Detect which cell encompasses the target text, then output its (X, Y) center coordinate. 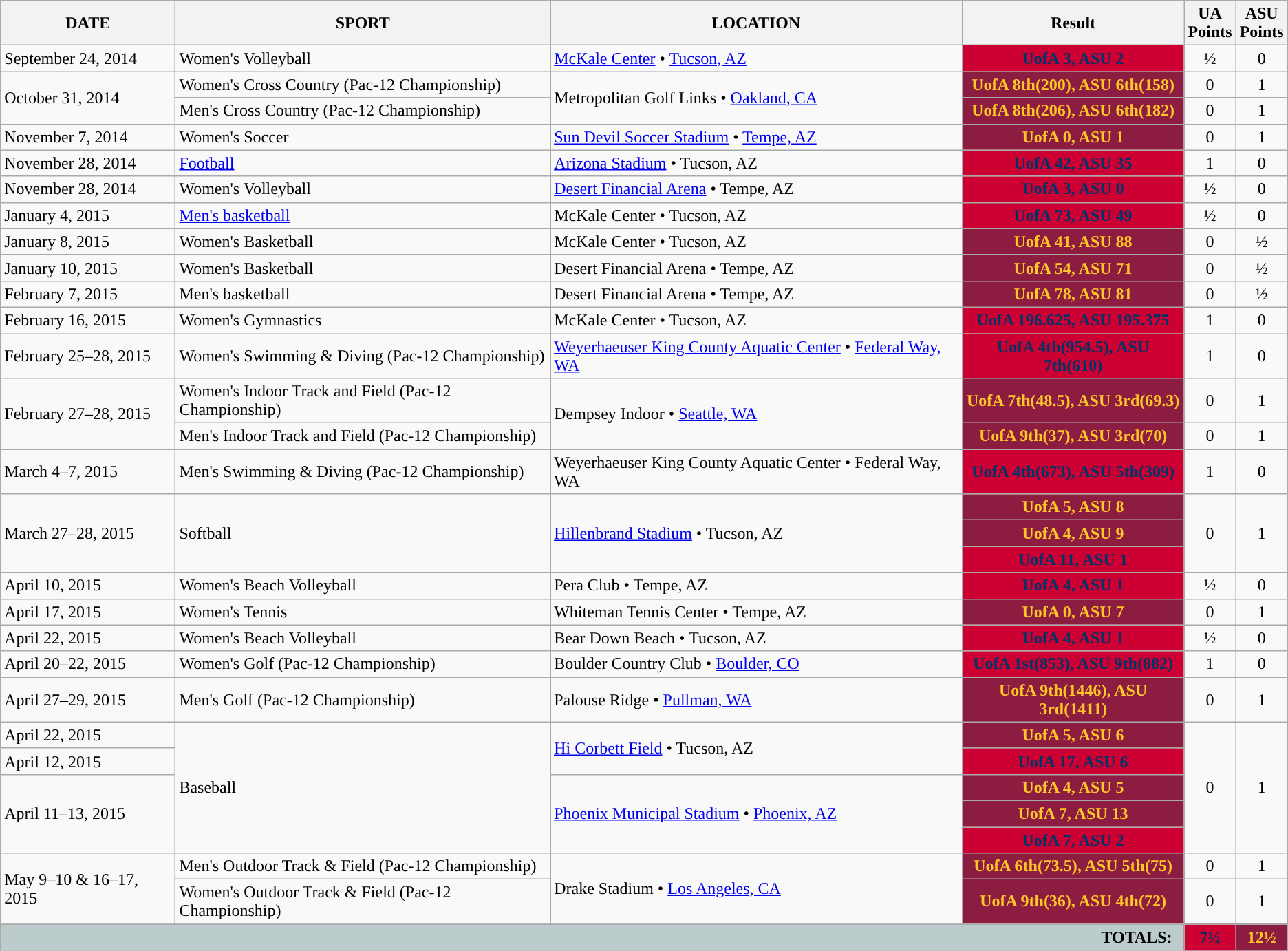
UofA 3, ASU 2 (1073, 58)
Dempsey Indoor • Seattle, WA (756, 414)
12½ (1262, 937)
Pera Club • Tempe, AZ (756, 586)
UofA 6th(73.5), ASU 5th(75) (1073, 866)
Whiteman Tennis Center • Tempe, AZ (756, 612)
April 10, 2015 (88, 586)
April 17, 2015 (88, 612)
UofA 1st(853), ASU 9th(882) (1073, 664)
UofA 4th(954.5), ASU 7th(610) (1073, 355)
Women's Tennis (363, 612)
UofA 78, ASU 81 (1073, 294)
Football (363, 163)
October 31, 2014 (88, 98)
Women's Cross Country (Pac-12 Championship) (363, 85)
UofA 3, ASU 0 (1073, 189)
May 9–10 & 16–17, 2015 (88, 889)
Men's Cross Country (Pac-12 Championship) (363, 111)
UofA 4, ASU 5 (1073, 787)
Hi Corbett Field • Tucson, AZ (756, 748)
UofA 0, ASU 7 (1073, 612)
Arizona Stadium • Tucson, AZ (756, 163)
Men's Indoor Track and Field (Pac-12 Championship) (363, 436)
DATE (88, 23)
Result (1073, 23)
Men's Golf (Pac-12 Championship) (363, 699)
Softball (363, 533)
Palouse Ridge • Pullman, WA (756, 699)
Metropolitan Golf Links • Oakland, CA (756, 98)
Baseball (363, 787)
LOCATION (756, 23)
Boulder Country Club • Boulder, CO (756, 664)
Sun Devil Soccer Stadium • Tempe, AZ (756, 137)
UAPoints (1210, 23)
April 11–13, 2015 (88, 813)
UofA 0, ASU 1 (1073, 137)
UofA 9th(37), ASU 3rd(70) (1073, 436)
UofA 8th(200), ASU 6th(158) (1073, 85)
March 27–28, 2015 (88, 533)
February 27–28, 2015 (88, 414)
Drake Stadium • Los Angeles, CA (756, 889)
January 10, 2015 (88, 268)
UofA 4, ASU 9 (1073, 533)
February 25–28, 2015 (88, 355)
UofA 7, ASU 13 (1073, 813)
UofA 7th(48.5), ASU 3rd(69.3) (1073, 400)
UofA 9th(36), ASU 4th(72) (1073, 901)
UofA 54, ASU 71 (1073, 268)
Women's Indoor Track and Field (Pac-12 Championship) (363, 400)
Women's Gymnastics (363, 320)
UofA 7, ASU 2 (1073, 840)
UofA 9th(1446), ASU 3rd(1411) (1073, 699)
SPORT (363, 23)
January 8, 2015 (88, 242)
ASUPoints (1262, 23)
Bear Down Beach • Tucson, AZ (756, 638)
UofA 196.625, ASU 195.375 (1073, 320)
UofA 4th(673), ASU 5th(309) (1073, 472)
Men's Swimming & Diving (Pac-12 Championship) (363, 472)
7½ (1210, 937)
February 16, 2015 (88, 320)
Women's Soccer (363, 137)
November 7, 2014 (88, 137)
February 7, 2015 (88, 294)
Men's Outdoor Track & Field (Pac-12 Championship) (363, 866)
September 24, 2014 (88, 58)
Women's Golf (Pac-12 Championship) (363, 664)
UofA 73, ASU 49 (1073, 215)
April 12, 2015 (88, 761)
UofA 5, ASU 8 (1073, 507)
UofA 11, ASU 1 (1073, 559)
TOTALS: (592, 937)
UofA 17, ASU 6 (1073, 761)
Women's Outdoor Track & Field (Pac-12 Championship) (363, 901)
Women's Swimming & Diving (Pac-12 Championship) (363, 355)
March 4–7, 2015 (88, 472)
UofA 42, ASU 35 (1073, 163)
Hillenbrand Stadium • Tucson, AZ (756, 533)
January 4, 2015 (88, 215)
UofA 5, ASU 6 (1073, 735)
Phoenix Municipal Stadium • Phoenix, AZ (756, 813)
April 27–29, 2015 (88, 699)
UofA 8th(206), ASU 6th(182) (1073, 111)
April 20–22, 2015 (88, 664)
UofA 41, ASU 88 (1073, 242)
